Extract the [X, Y] coordinate from the center of the cell holding the provided text.  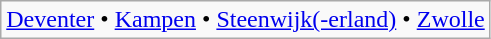
Deventer • Kampen • Steenwijk(-erland) • Zwolle [246, 20]
